Provide the (x, y) coordinate of the cell's center where the given text is located.  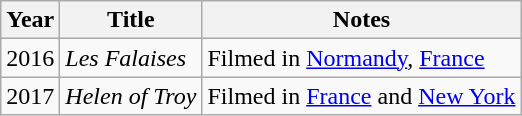
Filmed in France and New York (362, 96)
2017 (30, 96)
Les Falaises (131, 58)
Year (30, 20)
Notes (362, 20)
Filmed in Normandy, France (362, 58)
Title (131, 20)
2016 (30, 58)
Helen of Troy (131, 96)
